Return the (X, Y) coordinate for the center point of the cell that contains the specified text.  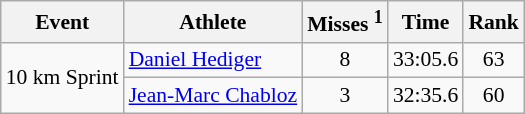
60 (494, 96)
10 km Sprint (62, 78)
Time (426, 22)
3 (345, 96)
Misses 1 (345, 22)
Daniel Hediger (214, 60)
Rank (494, 22)
63 (494, 60)
33:05.6 (426, 60)
8 (345, 60)
Athlete (214, 22)
Jean-Marc Chabloz (214, 96)
32:35.6 (426, 96)
Event (62, 22)
